For the text-containing cell, return its midpoint in [X, Y] coordinate format. 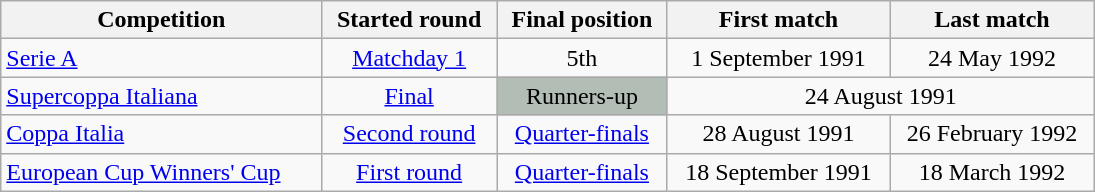
26 February 1992 [992, 134]
24 August 1991 [880, 96]
Supercoppa Italiana [162, 96]
28 August 1991 [778, 134]
Coppa Italia [162, 134]
Started round [410, 20]
Matchday 1 [410, 58]
24 May 1992 [992, 58]
Second round [410, 134]
18 March 1992 [992, 172]
Competition [162, 20]
18 September 1991 [778, 172]
Last match [992, 20]
First match [778, 20]
5th [582, 58]
European Cup Winners' Cup [162, 172]
1 September 1991 [778, 58]
First round [410, 172]
Final [410, 96]
Serie A [162, 58]
Runners-up [582, 96]
Final position [582, 20]
